Output the [x, y] coordinate of the center of the cell containing the given text.  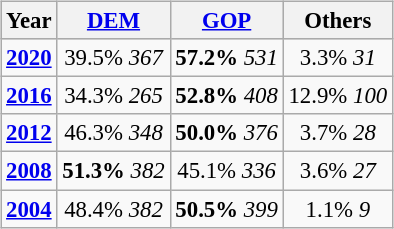
3.3% 31 [338, 58]
2012 [29, 133]
Year [29, 21]
51.3% 382 [114, 171]
2016 [29, 96]
1.1% 9 [338, 209]
52.8% 408 [226, 96]
39.5% 367 [114, 58]
48.4% 382 [114, 209]
DEM [114, 21]
2004 [29, 209]
50.0% 376 [226, 133]
3.7% 28 [338, 133]
57.2% 531 [226, 58]
2020 [29, 58]
46.3% 348 [114, 133]
50.5% 399 [226, 209]
GOP [226, 21]
3.6% 27 [338, 171]
34.3% 265 [114, 96]
2008 [29, 171]
Others [338, 21]
45.1% 336 [226, 171]
12.9% 100 [338, 96]
